For the text-containing cell, return its midpoint in [x, y] coordinate format. 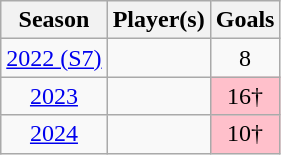
2023 [54, 96]
8 [245, 58]
2024 [54, 134]
Player(s) [158, 20]
Goals [245, 20]
16† [245, 96]
10† [245, 134]
2022 (S7) [54, 58]
Season [54, 20]
